From the cell containing the given text, extract its center point as [X, Y] coordinate. 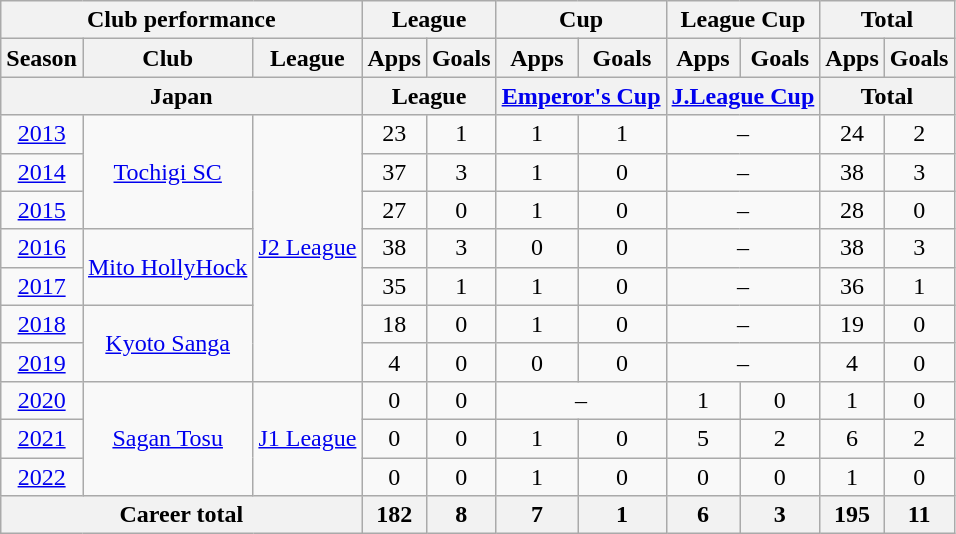
Club [167, 58]
2019 [42, 362]
J2 League [308, 248]
23 [394, 134]
35 [394, 286]
Career total [182, 515]
5 [703, 438]
182 [394, 515]
11 [919, 515]
Kyoto Sanga [167, 343]
8 [461, 515]
28 [852, 210]
J1 League [308, 438]
2017 [42, 286]
2021 [42, 438]
2014 [42, 172]
2022 [42, 477]
Sagan Tosu [167, 438]
2016 [42, 248]
Mito HollyHock [167, 267]
Club performance [182, 20]
Japan [182, 96]
2020 [42, 400]
J.League Cup [743, 96]
27 [394, 210]
2018 [42, 324]
2015 [42, 210]
2013 [42, 134]
Cup [581, 20]
37 [394, 172]
7 [537, 515]
Tochigi SC [167, 172]
19 [852, 324]
36 [852, 286]
195 [852, 515]
24 [852, 134]
League Cup [743, 20]
18 [394, 324]
Season [42, 58]
Emperor's Cup [581, 96]
